Capture the cell that displays the provided text and extract its [x, y] central coordinate. 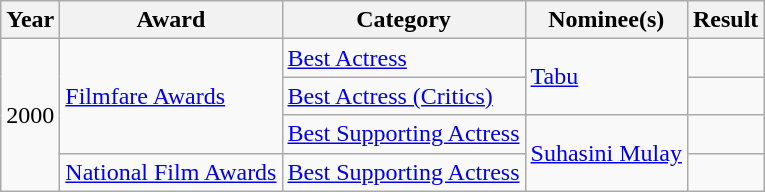
Nominee(s) [606, 20]
Category [404, 20]
Suhasini Mulay [606, 153]
2000 [30, 115]
Result [725, 20]
Tabu [606, 77]
Best Actress (Critics) [404, 96]
Year [30, 20]
Award [171, 20]
Filmfare Awards [171, 96]
National Film Awards [171, 172]
Best Actress [404, 58]
